Locate the cell with the specified text and output its (x, y) center coordinate. 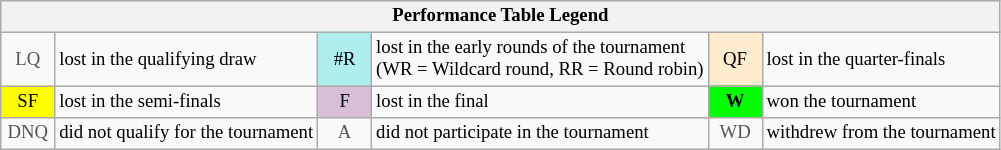
#R (345, 60)
W (735, 102)
lost in the early rounds of the tournament(WR = Wildcard round, RR = Round robin) (540, 60)
lost in the final (540, 102)
WD (735, 134)
lost in the semi-finals (186, 102)
LQ (28, 60)
DNQ (28, 134)
withdrew from the tournament (881, 134)
did not qualify for the tournament (186, 134)
did not participate in the tournament (540, 134)
Performance Table Legend (500, 16)
A (345, 134)
QF (735, 60)
F (345, 102)
lost in the qualifying draw (186, 60)
lost in the quarter-finals (881, 60)
SF (28, 102)
won the tournament (881, 102)
